Find where the given text appears and provide that cell's center as [X, Y] coordinate. 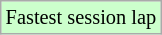
Fastest session lap [81, 17]
